Identify which cell holds the provided text, then report its [X, Y] central coordinate. 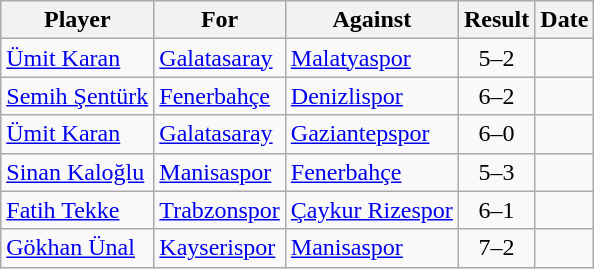
Çaykur Rizespor [372, 210]
Semih Şentürk [78, 96]
Kayserispor [220, 248]
Malatyaspor [372, 58]
Against [372, 20]
Gaziantepspor [372, 134]
6–0 [496, 134]
Trabzonspor [220, 210]
7–2 [496, 248]
For [220, 20]
Gökhan Ünal [78, 248]
Fatih Tekke [78, 210]
Date [564, 20]
5–3 [496, 172]
Result [496, 20]
Sinan Kaloğlu [78, 172]
6–2 [496, 96]
6–1 [496, 210]
5–2 [496, 58]
Player [78, 20]
Denizlispor [372, 96]
